Return the (X, Y) coordinate for the center point of the cell that contains the specified text.  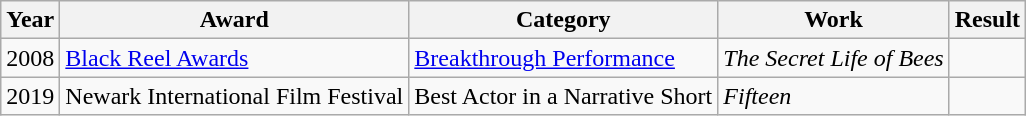
The Secret Life of Bees (834, 58)
Best Actor in a Narrative Short (564, 96)
Work (834, 20)
Fifteen (834, 96)
Breakthrough Performance (564, 58)
Year (30, 20)
Black Reel Awards (234, 58)
2008 (30, 58)
Award (234, 20)
2019 (30, 96)
Category (564, 20)
Newark International Film Festival (234, 96)
Result (987, 20)
